Provide the [X, Y] coordinate of the cell's center where the given text is located.  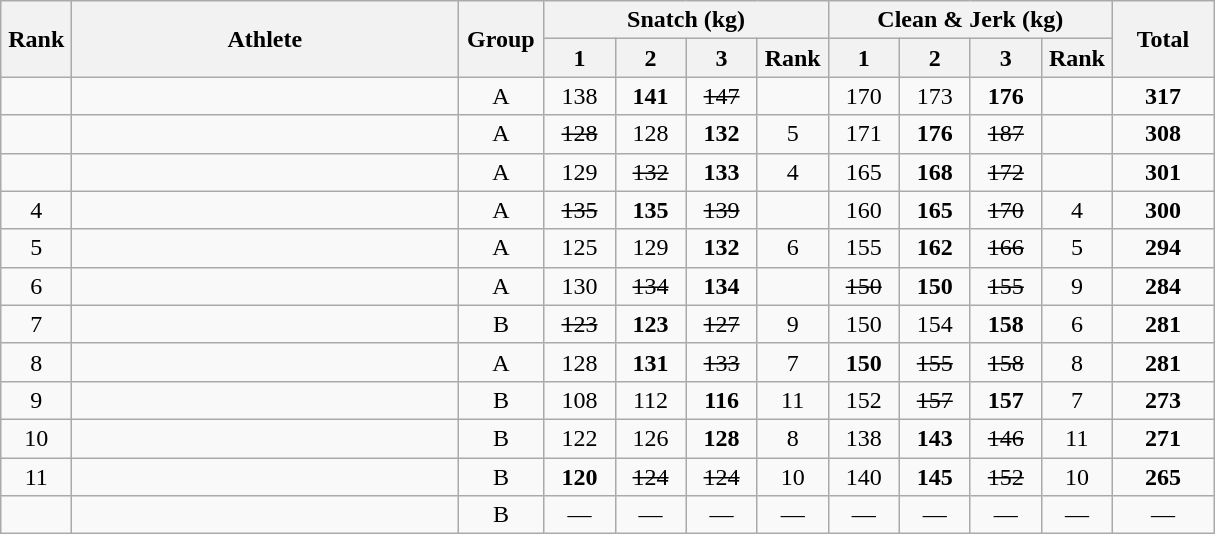
112 [650, 400]
308 [1162, 134]
284 [1162, 286]
Total [1162, 39]
271 [1162, 438]
187 [1006, 134]
147 [722, 96]
139 [722, 210]
265 [1162, 477]
300 [1162, 210]
172 [1006, 172]
140 [864, 477]
Athlete [265, 39]
168 [934, 172]
126 [650, 438]
Group [501, 39]
127 [722, 324]
301 [1162, 172]
162 [934, 248]
Snatch (kg) [686, 20]
141 [650, 96]
160 [864, 210]
116 [722, 400]
120 [580, 477]
125 [580, 248]
146 [1006, 438]
166 [1006, 248]
131 [650, 362]
Clean & Jerk (kg) [970, 20]
154 [934, 324]
273 [1162, 400]
171 [864, 134]
143 [934, 438]
122 [580, 438]
294 [1162, 248]
173 [934, 96]
317 [1162, 96]
130 [580, 286]
108 [580, 400]
145 [934, 477]
